For the text-containing cell, return its midpoint in (x, y) coordinate format. 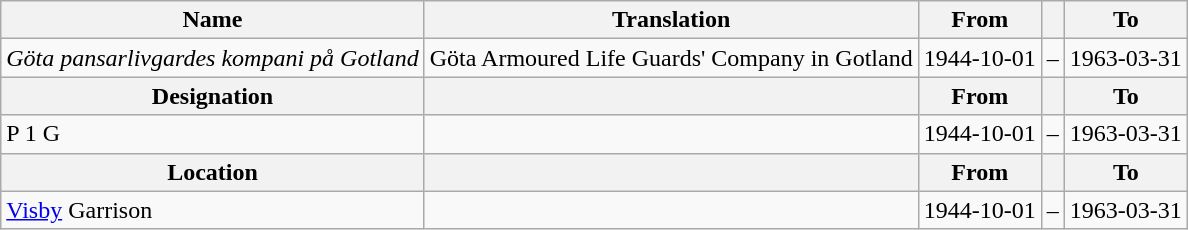
Location (212, 172)
Göta pansarlivgardes kompani på Gotland (212, 58)
Translation (671, 20)
Name (212, 20)
Göta Armoured Life Guards' Company in Gotland (671, 58)
Visby Garrison (212, 210)
Designation (212, 96)
P 1 G (212, 134)
